Locate the cell with the specified text and output its [X, Y] center coordinate. 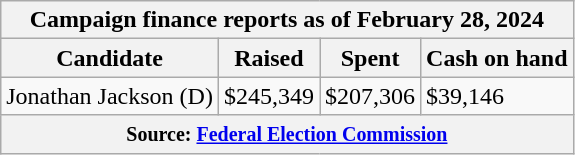
Raised [268, 58]
$245,349 [268, 96]
Cash on hand [497, 58]
$207,306 [370, 96]
Jonathan Jackson (D) [110, 96]
Campaign finance reports as of February 28, 2024 [287, 20]
Source: Federal Election Commission [287, 134]
Candidate [110, 58]
$39,146 [497, 96]
Spent [370, 58]
